Capture the cell that displays the provided text and extract its (X, Y) central coordinate. 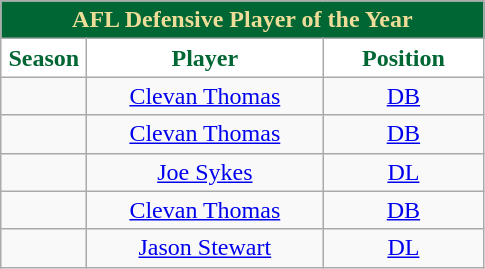
Player (205, 58)
Jason Stewart (205, 248)
Season (44, 58)
Joe Sykes (205, 172)
Position (404, 58)
AFL Defensive Player of the Year (242, 20)
